Determine the [x, y] coordinate at the center of the cell enclosing the given text.  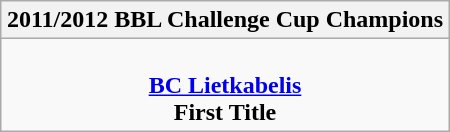
BC LietkabelisFirst Title [224, 85]
2011/2012 BBL Challenge Cup Champions [224, 20]
